For the text-containing cell, return its midpoint in (X, Y) coordinate format. 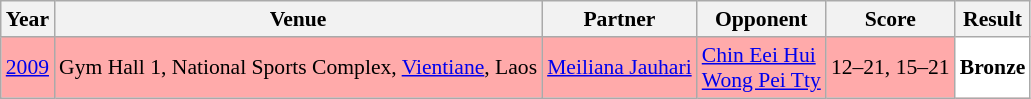
Chin Eei Hui Wong Pei Tty (762, 68)
12–21, 15–21 (890, 68)
Score (890, 19)
Gym Hall 1, National Sports Complex, Vientiane, Laos (298, 68)
Year (28, 19)
Opponent (762, 19)
Venue (298, 19)
Meiliana Jauhari (620, 68)
Partner (620, 19)
2009 (28, 68)
Bronze (993, 68)
Result (993, 19)
